Search for the cell housing the specified text and yield its [X, Y] center coordinate. 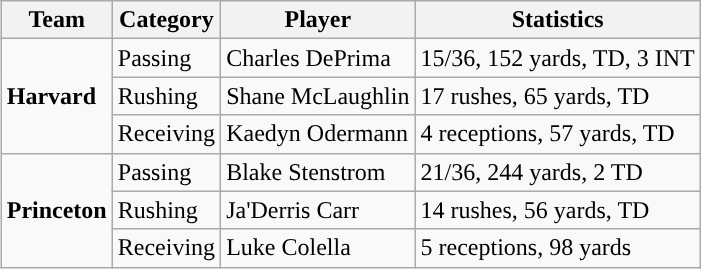
Kaedyn Odermann [318, 134]
5 receptions, 98 yards [558, 248]
17 rushes, 65 yards, TD [558, 96]
15/36, 152 yards, TD, 3 INT [558, 58]
14 rushes, 56 yards, TD [558, 210]
Princeton [56, 210]
4 receptions, 57 yards, TD [558, 134]
Category [166, 20]
Statistics [558, 20]
21/36, 244 yards, 2 TD [558, 172]
Blake Stenstrom [318, 172]
Shane McLaughlin [318, 96]
Harvard [56, 96]
Luke Colella [318, 248]
Player [318, 20]
Ja'Derris Carr [318, 210]
Team [56, 20]
Charles DePrima [318, 58]
